From the cell containing the given text, extract its center point as [X, Y] coordinate. 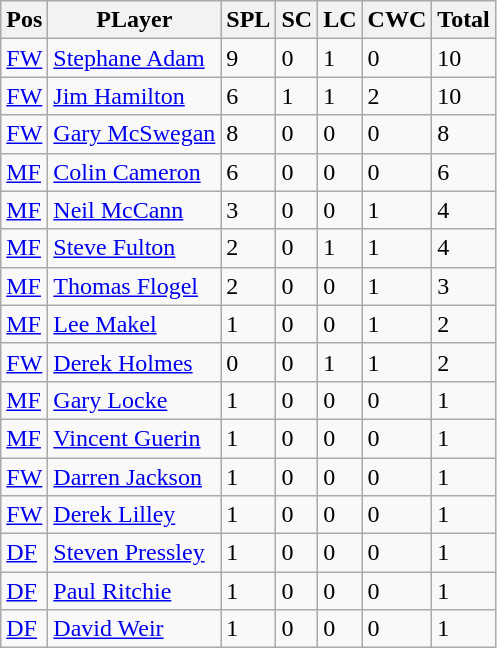
LC [340, 20]
David Weir [134, 629]
Colin Cameron [134, 172]
Gary McSwegan [134, 134]
Lee Makel [134, 324]
Pos [24, 20]
Derek Holmes [134, 362]
Jim Hamilton [134, 96]
PLayer [134, 20]
SPL [248, 20]
Stephane Adam [134, 58]
Vincent Guerin [134, 438]
Derek Lilley [134, 515]
Total [464, 20]
Neil McCann [134, 210]
Steven Pressley [134, 553]
SC [297, 20]
Thomas Flogel [134, 286]
9 [248, 58]
Paul Ritchie [134, 591]
Gary Locke [134, 400]
Darren Jackson [134, 477]
Steve Fulton [134, 248]
CWC [397, 20]
